Pinpoint the cell where the given text exists, returning its [X, Y] midpoint coordinate. 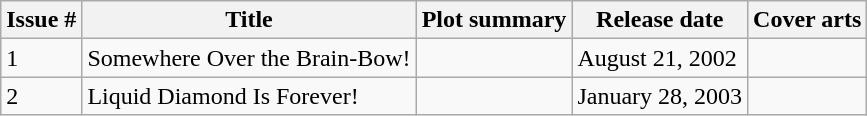
Release date [660, 20]
Title [249, 20]
Liquid Diamond Is Forever! [249, 96]
January 28, 2003 [660, 96]
Plot summary [494, 20]
August 21, 2002 [660, 58]
Somewhere Over the Brain-Bow! [249, 58]
1 [42, 58]
Issue # [42, 20]
2 [42, 96]
Cover arts [808, 20]
